Detect which cell encompasses the target text, then output its (X, Y) center coordinate. 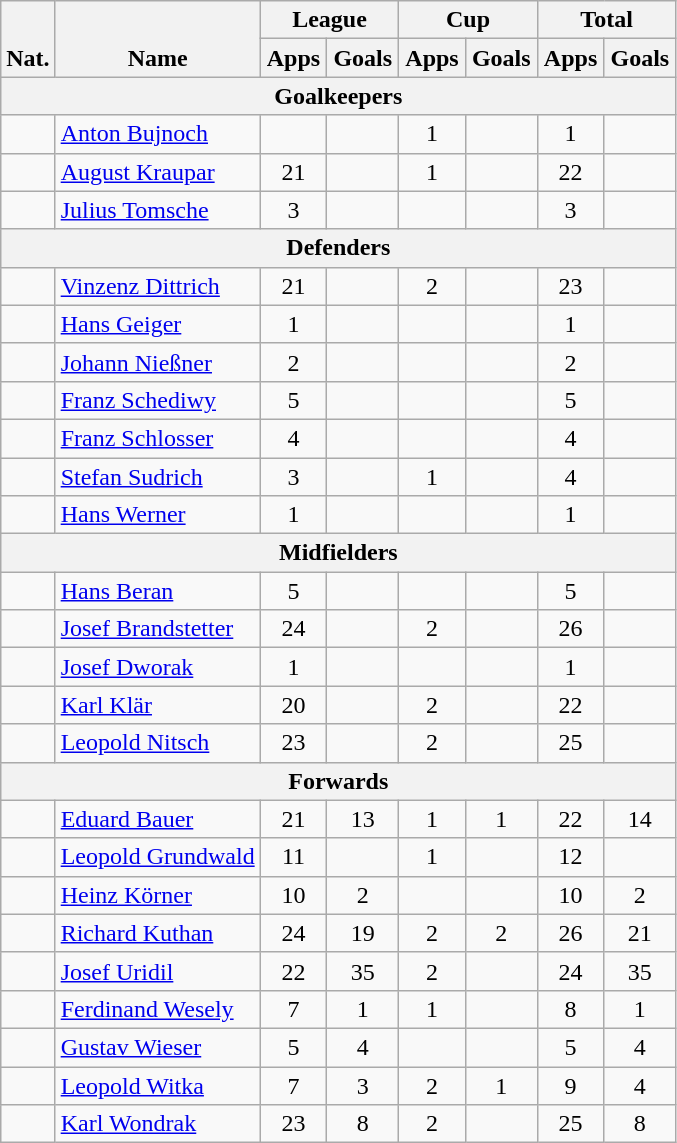
13 (363, 819)
Karl Klär (158, 705)
Name (158, 39)
Midfielders (338, 553)
Franz Schlosser (158, 438)
Heinz Körner (158, 895)
Gustav Wieser (158, 1047)
Goalkeepers (338, 96)
14 (640, 819)
Josef Uridil (158, 971)
19 (363, 933)
Leopold Witka (158, 1085)
Defenders (338, 248)
Stefan Sudrich (158, 477)
Josef Dworak (158, 667)
League (330, 20)
Leopold Grundwald (158, 857)
Hans Beran (158, 591)
Johann Nießner (158, 362)
August Kraupar (158, 172)
Richard Kuthan (158, 933)
Hans Geiger (158, 324)
Cup (468, 20)
12 (570, 857)
Ferdinand Wesely (158, 1009)
Julius Tomsche (158, 210)
Hans Werner (158, 515)
Forwards (338, 781)
11 (294, 857)
Josef Brandstetter (158, 629)
20 (294, 705)
Franz Schediwy (158, 400)
Karl Wondrak (158, 1124)
Anton Bujnoch (158, 134)
Leopold Nitsch (158, 743)
Eduard Bauer (158, 819)
Vinzenz Dittrich (158, 286)
Total (606, 20)
Nat. (28, 39)
9 (570, 1085)
